Search for the cell housing the specified text and yield its [x, y] center coordinate. 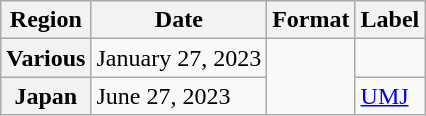
UMJ [390, 96]
Various [46, 58]
January 27, 2023 [179, 58]
Date [179, 20]
Region [46, 20]
Japan [46, 96]
June 27, 2023 [179, 96]
Format [311, 20]
Label [390, 20]
